Scan for the cell matching the given text and deliver its (X, Y) coordinate at center. 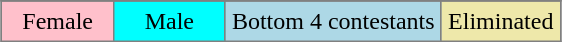
Male (170, 21)
Bottom 4 contestants (333, 21)
Eliminated (500, 21)
Female (58, 21)
